Extract the [X, Y] coordinate from the center of the cell holding the provided text.  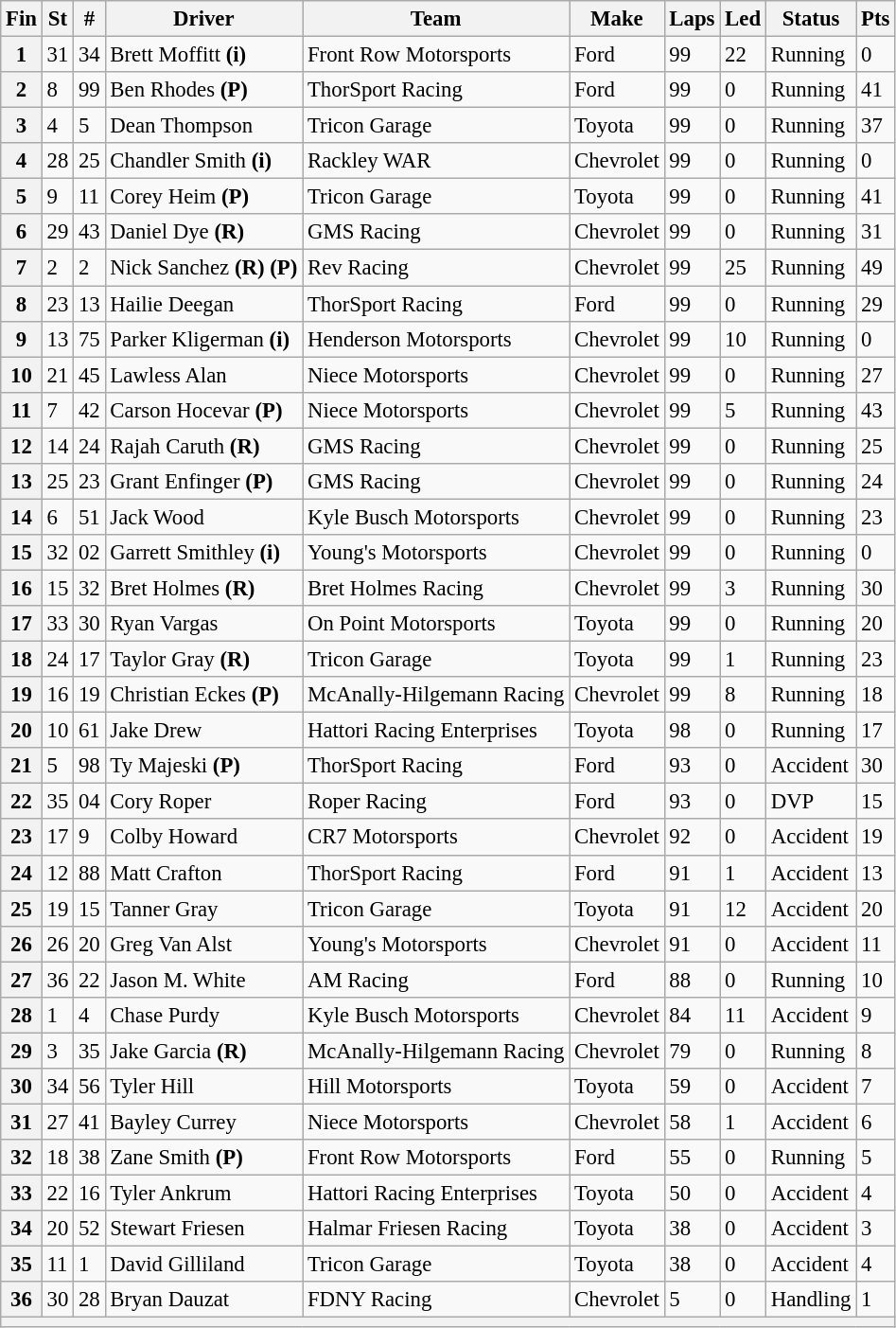
45 [89, 375]
52 [89, 1229]
Nick Sanchez (R) (P) [204, 268]
79 [693, 1051]
Parker Kligerman (i) [204, 339]
Jason M. White [204, 980]
50 [693, 1194]
FDNY Racing [436, 1300]
Jake Drew [204, 731]
Bayley Currey [204, 1122]
Roper Racing [436, 802]
DVP [810, 802]
Daniel Dye (R) [204, 232]
42 [89, 410]
Make [617, 19]
Henderson Motorsports [436, 339]
59 [693, 1087]
Bret Holmes (R) [204, 588]
Colby Howard [204, 838]
Tyler Ankrum [204, 1194]
Hill Motorsports [436, 1087]
Stewart Friesen [204, 1229]
Rackley WAR [436, 161]
58 [693, 1122]
49 [876, 268]
Dean Thompson [204, 126]
Jake Garcia (R) [204, 1051]
Pts [876, 19]
75 [89, 339]
Driver [204, 19]
Status [810, 19]
Tanner Gray [204, 909]
Cory Roper [204, 802]
37 [876, 126]
AM Racing [436, 980]
Laps [693, 19]
Rev Racing [436, 268]
Corey Heim (P) [204, 197]
Ben Rhodes (P) [204, 90]
92 [693, 838]
Ty Majeski (P) [204, 766]
Tyler Hill [204, 1087]
Rajah Caruth (R) [204, 446]
On Point Motorsports [436, 624]
Ryan Vargas [204, 624]
Handling [810, 1300]
55 [693, 1158]
Brett Moffitt (i) [204, 55]
Chase Purdy [204, 1016]
Halmar Friesen Racing [436, 1229]
04 [89, 802]
# [89, 19]
Chandler Smith (i) [204, 161]
Matt Crafton [204, 873]
61 [89, 731]
Lawless Alan [204, 375]
Carson Hocevar (P) [204, 410]
Christian Eckes (P) [204, 695]
Garrett Smithley (i) [204, 553]
56 [89, 1087]
St [57, 19]
Bryan Dauzat [204, 1300]
Bret Holmes Racing [436, 588]
Zane Smith (P) [204, 1158]
Led [744, 19]
Jack Wood [204, 517]
Grant Enfinger (P) [204, 482]
51 [89, 517]
02 [89, 553]
Greg Van Alst [204, 944]
David Gilliland [204, 1265]
CR7 Motorsports [436, 838]
Taylor Gray (R) [204, 660]
84 [693, 1016]
Team [436, 19]
Fin [22, 19]
Hailie Deegan [204, 304]
